Pinpoint the cell where the given text exists, returning its [X, Y] midpoint coordinate. 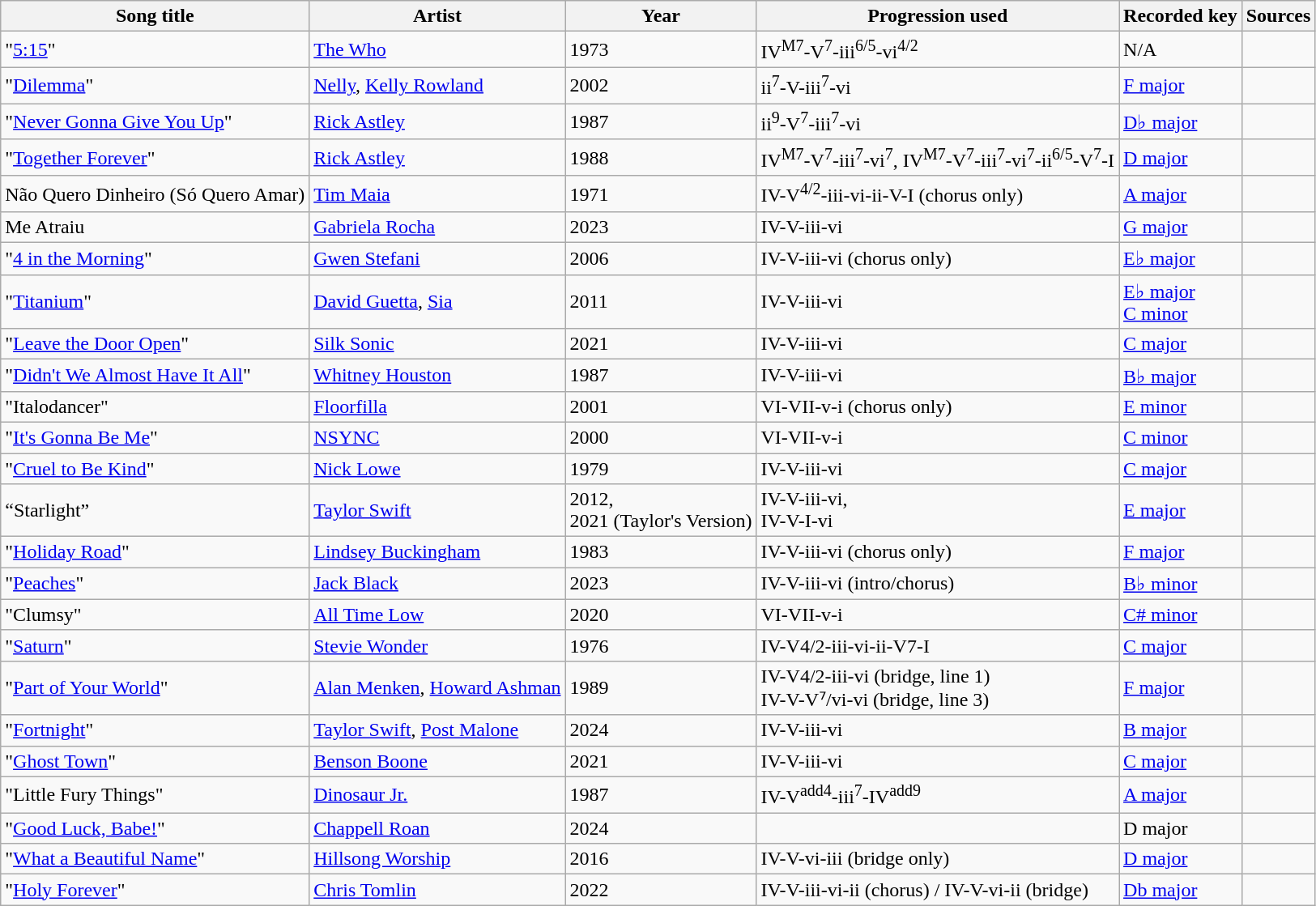
"5:15" [155, 50]
2020 [661, 615]
Db major [1181, 890]
"Cruel to Be Kind" [155, 469]
E major [1181, 510]
IV-Vadd4-iii7-IVadd9 [938, 795]
"Good Luck, Babe!" [155, 828]
C minor [1181, 437]
2022 [661, 890]
IV-V4/2-iii-vi-ii-V-I (chorus only) [938, 194]
Year [661, 16]
IV-V-vi-iii (bridge only) [938, 859]
Whitney Houston [437, 376]
B major [1181, 730]
1983 [661, 552]
"Little Fury Things" [155, 795]
Lindsey Buckingham [437, 552]
ii7-V-iii7-vi [938, 86]
"Ghost Town" [155, 761]
Song title [155, 16]
B♭ major [1181, 376]
1988 [661, 157]
Benson Boone [437, 761]
IV-V-iii-vi-ii (chorus) / IV-V-vi-ii (bridge) [938, 890]
"Leave the Door Open" [155, 344]
VI-VII-v-i (chorus only) [938, 406]
2011 [661, 301]
1989 [661, 688]
IV-V-iii-vi,IV-V-I-vi [938, 510]
"Part of Your World" [155, 688]
Stevie Wonder [437, 645]
Jack Black [437, 584]
David Guetta, Sia [437, 301]
Recorded key [1181, 16]
2000 [661, 437]
E♭ major [1181, 259]
Silk Sonic [437, 344]
IV-V4/2-iii-vi (bridge, line 1)IV-V-V⁷/vi-vi (bridge, line 3) [938, 688]
"Didn't We Almost Have It All" [155, 376]
2012,2021 (Taylor's Version) [661, 510]
The Who [437, 50]
"It's Gonna Be Me" [155, 437]
Taylor Swift, Post Malone [437, 730]
Nick Lowe [437, 469]
All Time Low [437, 615]
E minor [1181, 406]
“Starlight” [155, 510]
E♭ majorC minor [1181, 301]
"Peaches" [155, 584]
2001 [661, 406]
IV-V-iii-vi (intro/chorus) [938, 584]
2002 [661, 86]
Chappell Roan [437, 828]
Taylor Swift [437, 510]
2016 [661, 859]
Tim Maia [437, 194]
"Titanium" [155, 301]
"Never Gonna Give You Up" [155, 121]
1971 [661, 194]
"4 in the Morning" [155, 259]
IVM7-V7-iii7-vi7, IVM7-V7-iii7-vi7-ii6/5-V7-I [938, 157]
ii9-V7-iii7-vi [938, 121]
"Holiday Road" [155, 552]
"Clumsy" [155, 615]
Sources [1278, 16]
Gabriela Rocha [437, 228]
"Fortnight" [155, 730]
2006 [661, 259]
Dinosaur Jr. [437, 795]
Me Atraiu [155, 228]
"Italodancer" [155, 406]
C# minor [1181, 615]
1979 [661, 469]
1976 [661, 645]
N/A [1181, 50]
Hillsong Worship [437, 859]
IV-V4/2-iii-vi-ii-V7-I [938, 645]
"Together Forever" [155, 157]
Gwen Stefani [437, 259]
NSYNC [437, 437]
Alan Menken, Howard Ashman [437, 688]
1973 [661, 50]
Floorfilla [437, 406]
"Dilemma" [155, 86]
B♭ minor [1181, 584]
G major [1181, 228]
IVM7-V7-iii6/5-vi4/2 [938, 50]
Chris Tomlin [437, 890]
D♭ major [1181, 121]
"Holy Forever" [155, 890]
Não Quero Dinheiro (Só Quero Amar) [155, 194]
Artist [437, 16]
"What a Beautiful Name" [155, 859]
"Saturn" [155, 645]
Progression used [938, 16]
Nelly, Kelly Rowland [437, 86]
